Capture the cell that displays the provided text and extract its [x, y] central coordinate. 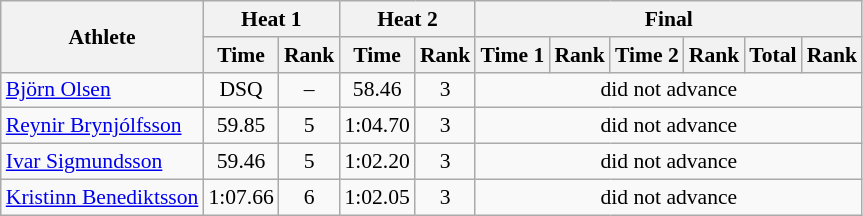
– [310, 90]
DSQ [240, 90]
Final [668, 19]
6 [310, 197]
Ivar Sigmundsson [102, 162]
Heat 2 [407, 19]
Time 2 [647, 55]
Total [772, 55]
58.46 [376, 90]
59.85 [240, 126]
Björn Olsen [102, 90]
Time 1 [512, 55]
Heat 1 [271, 19]
Athlete [102, 36]
Reynir Brynjólfsson [102, 126]
59.46 [240, 162]
1:02.05 [376, 197]
1:04.70 [376, 126]
1:02.20 [376, 162]
Kristinn Benediktsson [102, 197]
1:07.66 [240, 197]
